Determine the (X, Y) coordinate at the center of the cell enclosing the given text.  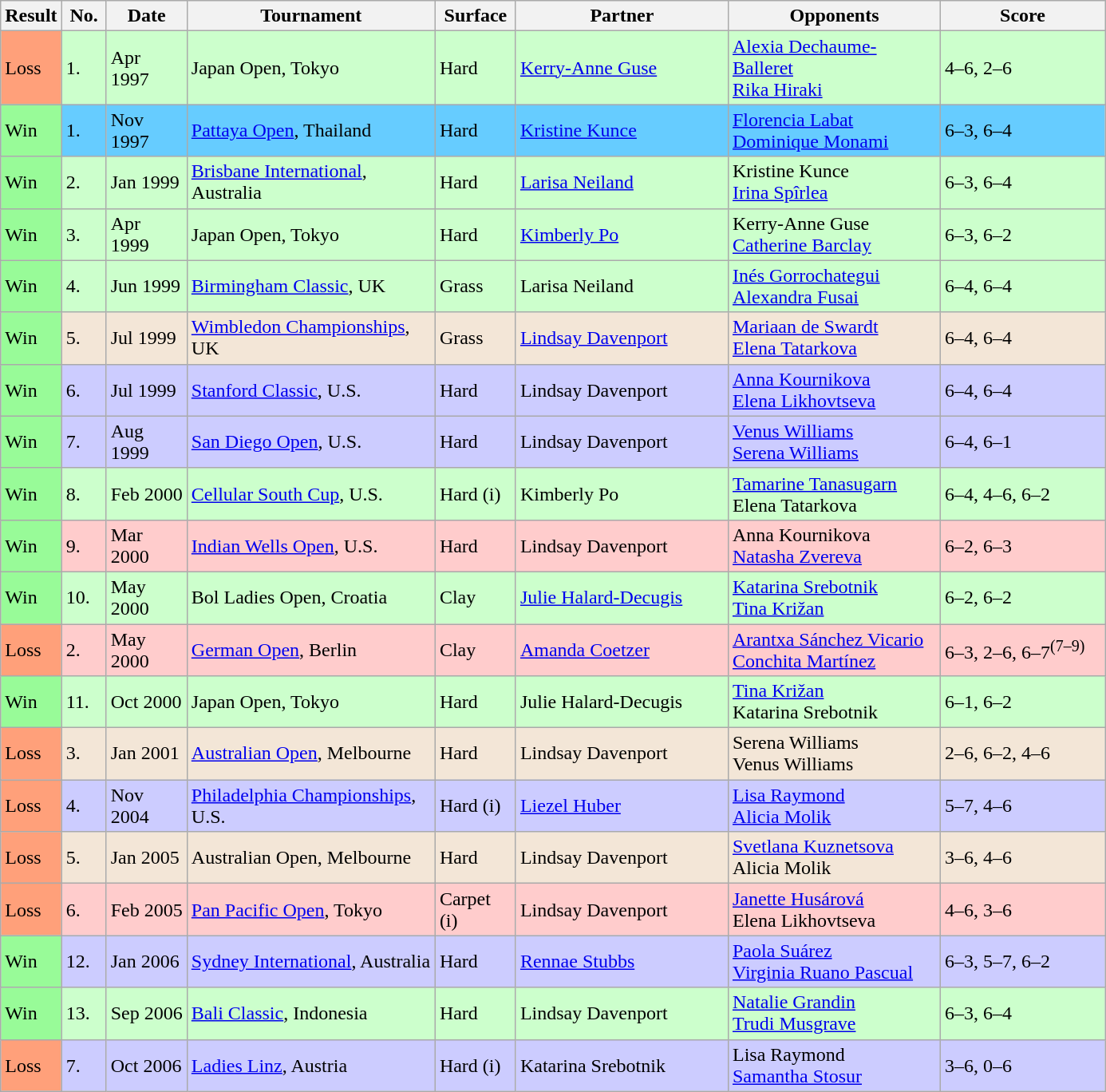
Bali Classic, Indonesia (311, 1014)
6–2, 6–2 (1023, 597)
9. (84, 546)
3–6, 4–6 (1023, 857)
Result (31, 16)
2–6, 6–2, 4–6 (1023, 754)
Inés Gorrochategui Alexandra Fusai (834, 286)
Lisa Raymond Alicia Molik (834, 806)
Kristine Kunce (622, 131)
Oct 2000 (147, 702)
No. (84, 16)
6–1, 6–2 (1023, 702)
Svetlana Kuznetsova Alicia Molik (834, 857)
6–4, 4–6, 6–2 (1023, 493)
Jan 2005 (147, 857)
Venus Williams Serena Williams (834, 442)
Jan 1999 (147, 182)
Surface (476, 16)
Kerry-Anne Guse Catherine Barclay (834, 235)
Amanda Coetzer (622, 650)
Wimbledon Championships, UK (311, 338)
Aug 1999 (147, 442)
8. (84, 493)
Stanford Classic, U.S. (311, 390)
Florencia Labat Dominique Monami (834, 131)
Pan Pacific Open, Tokyo (311, 910)
Nov 2004 (147, 806)
Feb 2005 (147, 910)
Sep 2006 (147, 1014)
Date (147, 16)
3–6, 0–6 (1023, 1065)
Carpet (i) (476, 910)
Natalie Grandin Trudi Musgrave (834, 1014)
Indian Wells Open, U.S. (311, 546)
Apr 1999 (147, 235)
6–3, 5–7, 6–2 (1023, 961)
6–2, 6–3 (1023, 546)
Score (1023, 16)
6–3, 6–2 (1023, 235)
Katarina Srebotnik (622, 1065)
Katarina Srebotnik Tina Križan (834, 597)
Rennae Stubbs (622, 961)
Jan 2001 (147, 754)
6–4, 6–1 (1023, 442)
6–3, 2–6, 6–7(7–9) (1023, 650)
Kerry-Anne Guse (622, 68)
Brisbane International, Australia (311, 182)
10. (84, 597)
Partner (622, 16)
5–7, 4–6 (1023, 806)
Birmingham Classic, UK (311, 286)
4–6, 3–6 (1023, 910)
Arantxa Sánchez Vicario Conchita Martínez (834, 650)
Philadelphia Championships, U.S. (311, 806)
Ladies Linz, Austria (311, 1065)
Tournament (311, 16)
Opponents (834, 16)
Oct 2006 (147, 1065)
San Diego Open, U.S. (311, 442)
Paola Suárez Virginia Ruano Pascual (834, 961)
Sydney International, Australia (311, 961)
13. (84, 1014)
German Open, Berlin (311, 650)
Kristine Kunce Irina Spîrlea (834, 182)
Lisa Raymond Samantha Stosur (834, 1065)
4–6, 2–6 (1023, 68)
Tamarine Tanasugarn Elena Tatarkova (834, 493)
Nov 1997 (147, 131)
11. (84, 702)
Jan 2006 (147, 961)
Cellular South Cup, U.S. (311, 493)
Anna Kournikova Natasha Zvereva (834, 546)
12. (84, 961)
Mariaan de Swardt Elena Tatarkova (834, 338)
Janette Husárová Elena Likhovtseva (834, 910)
Feb 2000 (147, 493)
Mar 2000 (147, 546)
Serena Williams Venus Williams (834, 754)
Bol Ladies Open, Croatia (311, 597)
Jun 1999 (147, 286)
Apr 1997 (147, 68)
Anna Kournikova Elena Likhovtseva (834, 390)
Alexia Dechaume-Balleret Rika Hiraki (834, 68)
Liezel Huber (622, 806)
Pattaya Open, Thailand (311, 131)
Tina Križan Katarina Srebotnik (834, 702)
